For the text-containing cell, return its midpoint in [X, Y] coordinate format. 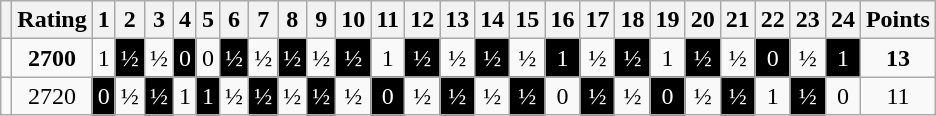
2 [130, 20]
Points [898, 20]
10 [354, 20]
5 [208, 20]
4 [184, 20]
15 [528, 20]
9 [322, 20]
23 [808, 20]
18 [632, 20]
2720 [52, 96]
21 [738, 20]
16 [562, 20]
24 [842, 20]
12 [422, 20]
22 [772, 20]
6 [234, 20]
20 [702, 20]
19 [668, 20]
Rating [52, 20]
7 [264, 20]
17 [598, 20]
14 [492, 20]
8 [292, 20]
3 [158, 20]
2700 [52, 58]
